Extract the (X, Y) coordinate from the center of the cell holding the provided text.  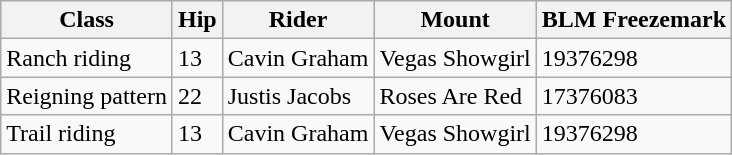
Rider (298, 20)
Roses Are Red (455, 96)
17376083 (634, 96)
Hip (197, 20)
Mount (455, 20)
Ranch riding (87, 58)
Class (87, 20)
Trail riding (87, 134)
Reigning pattern (87, 96)
BLM Freezemark (634, 20)
22 (197, 96)
Justis Jacobs (298, 96)
